Search for the cell housing the specified text and yield its (x, y) center coordinate. 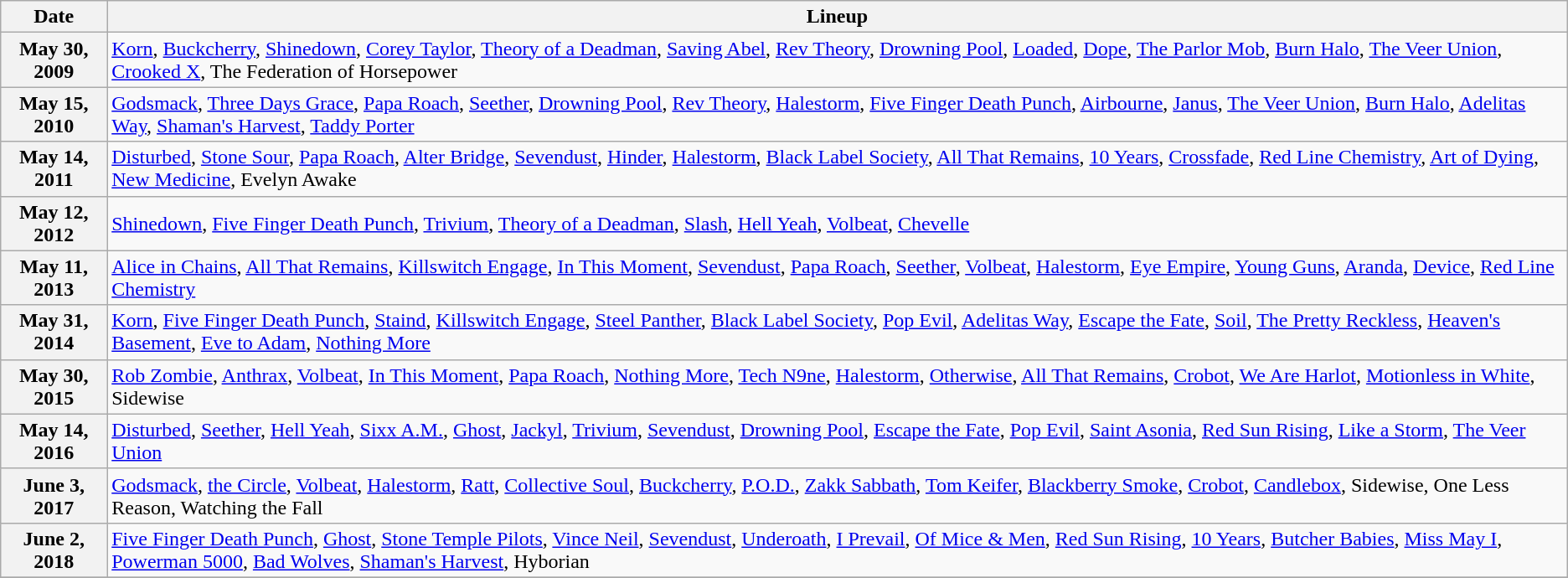
May 30, 2009 (54, 60)
May 15, 2010 (54, 114)
Shinedown, Five Finger Death Punch, Trivium, Theory of a Deadman, Slash, Hell Yeah, Volbeat, Chevelle (838, 223)
June 2, 2018 (54, 550)
May 14, 2016 (54, 441)
Date (54, 17)
June 3, 2017 (54, 496)
May 30, 2015 (54, 387)
May 12, 2012 (54, 223)
May 14, 2011 (54, 169)
May 31, 2014 (54, 332)
May 11, 2013 (54, 278)
Lineup (838, 17)
